From the cell containing the given text, extract its center point as [X, Y] coordinate. 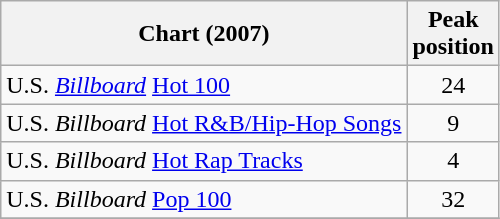
U.S. Billboard Hot R&B/Hip-Hop Songs [204, 123]
32 [453, 199]
Peakposition [453, 34]
4 [453, 161]
U.S. Billboard Hot Rap Tracks [204, 161]
Chart (2007) [204, 34]
U.S. Billboard Hot 100 [204, 85]
24 [453, 85]
9 [453, 123]
U.S. Billboard Pop 100 [204, 199]
